Search for the cell housing the specified text and yield its (X, Y) center coordinate. 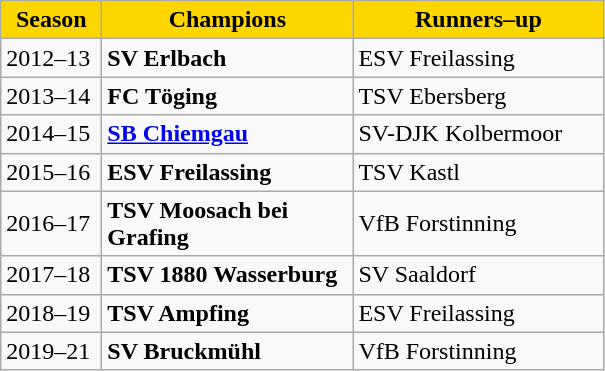
Champions (228, 20)
2019–21 (52, 351)
TSV Ebersberg (478, 96)
SB Chiemgau (228, 134)
SV Erlbach (228, 58)
TSV Kastl (478, 172)
FC Töging (228, 96)
SV Saaldorf (478, 275)
TSV 1880 Wasserburg (228, 275)
2014–15 (52, 134)
2012–13 (52, 58)
2015–16 (52, 172)
2013–14 (52, 96)
Runners–up (478, 20)
Season (52, 20)
2017–18 (52, 275)
TSV Moosach bei Grafing (228, 224)
TSV Ampfing (228, 313)
SV Bruckmühl (228, 351)
SV-DJK Kolbermoor (478, 134)
2016–17 (52, 224)
2018–19 (52, 313)
